Search for the cell housing the specified text and yield its (x, y) center coordinate. 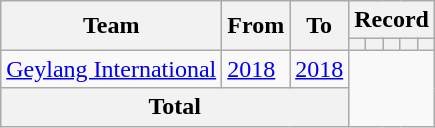
Record (392, 20)
Team (112, 26)
To (320, 26)
Total (175, 107)
From (256, 26)
Geylang International (112, 69)
